Provide the [X, Y] coordinate of the cell's center where the given text is located.  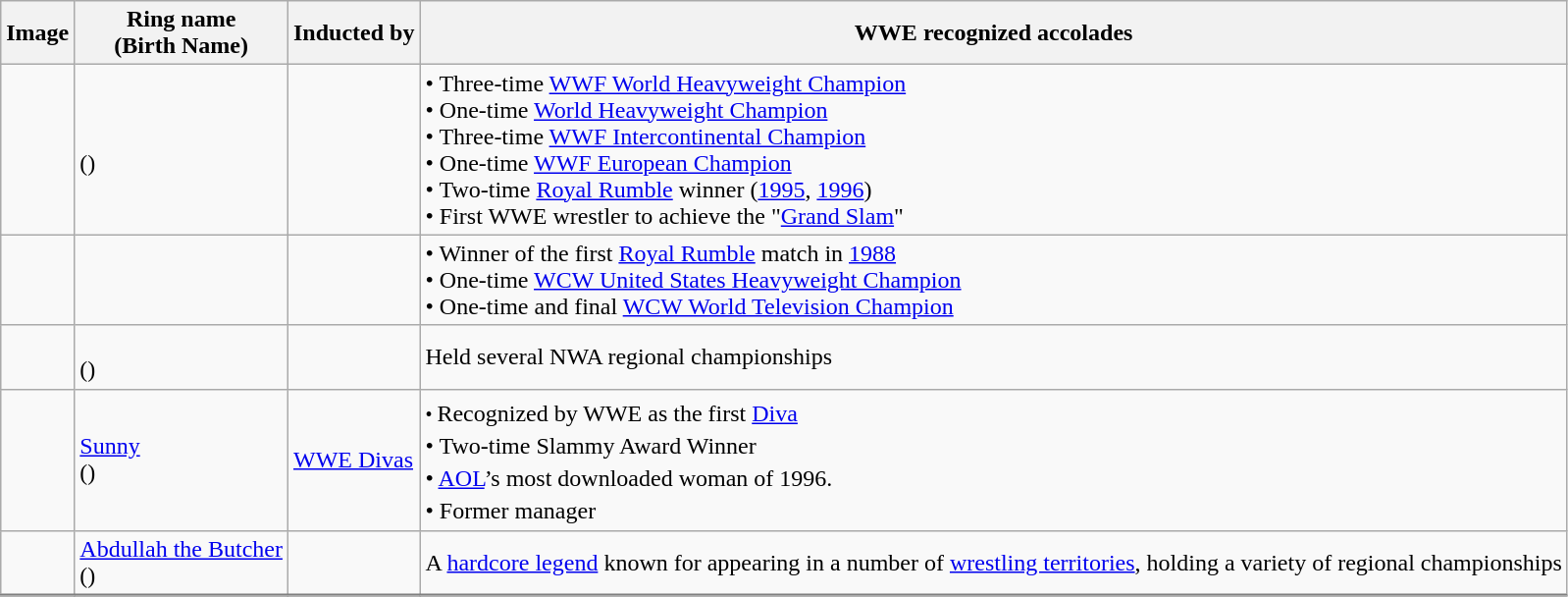
• Recognized by WWE as the first Diva• Two-time Slammy Award Winner• AOL’s most downloaded woman of 1996.• Former manager [993, 460]
Held several NWA regional championships [993, 357]
Image [37, 33]
Inducted by [353, 33]
Sunny() [182, 460]
WWE Divas [353, 460]
A hardcore legend known for appearing in a number of wrestling territories, holding a variety of regional championships [993, 563]
• Winner of the first Royal Rumble match in 1988• One-time WCW United States Heavyweight Champion• One-time and final WCW World Television Champion [993, 280]
WWE recognized accolades [993, 33]
Abdullah the Butcher() [182, 563]
Ring name(Birth Name) [182, 33]
